Return (x, y) of the center of cell containing provided text 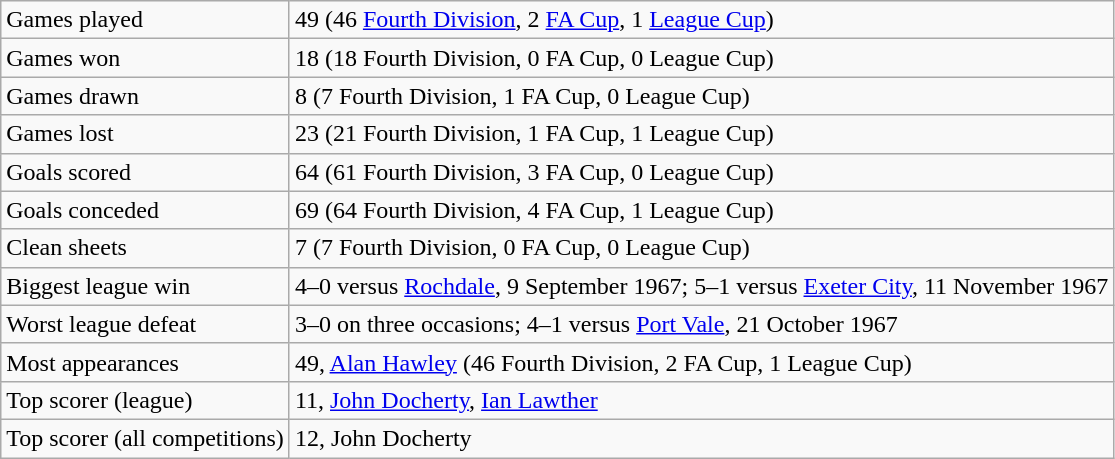
Games drawn (146, 96)
Games lost (146, 134)
8 (7 Fourth Division, 1 FA Cup, 0 League Cup) (701, 96)
23 (21 Fourth Division, 1 FA Cup, 1 League Cup) (701, 134)
4–0 versus Rochdale, 9 September 1967; 5–1 versus Exeter City, 11 November 1967 (701, 286)
Worst league defeat (146, 324)
Goals conceded (146, 210)
11, John Docherty, Ian Lawther (701, 400)
Top scorer (all competitions) (146, 438)
Clean sheets (146, 248)
Top scorer (league) (146, 400)
69 (64 Fourth Division, 4 FA Cup, 1 League Cup) (701, 210)
Games played (146, 20)
3–0 on three occasions; 4–1 versus Port Vale, 21 October 1967 (701, 324)
12, John Docherty (701, 438)
Games won (146, 58)
49 (46 Fourth Division, 2 FA Cup, 1 League Cup) (701, 20)
Most appearances (146, 362)
7 (7 Fourth Division, 0 FA Cup, 0 League Cup) (701, 248)
18 (18 Fourth Division, 0 FA Cup, 0 League Cup) (701, 58)
Biggest league win (146, 286)
49, Alan Hawley (46 Fourth Division, 2 FA Cup, 1 League Cup) (701, 362)
64 (61 Fourth Division, 3 FA Cup, 0 League Cup) (701, 172)
Goals scored (146, 172)
